Find where the given text appears and provide that cell's center as [X, Y] coordinate. 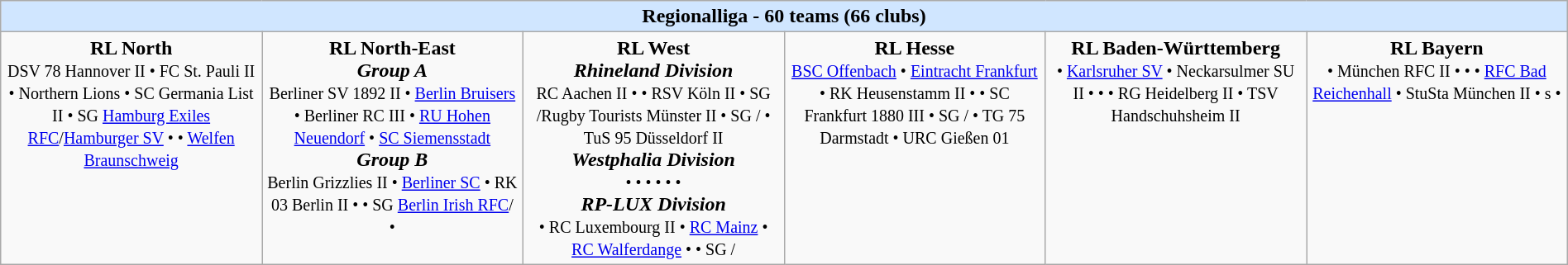
RL Baden-Württemberg • Karlsruher SV • Neckarsulmer SU II • • • RG Heidelberg II • TSV Handschuhsheim II [1176, 149]
RL Bayern • München RFC II • • • RFC Bad Reichenhall • StuSta München II • s • [1437, 149]
Regionalliga - 60 teams (66 clubs) [784, 17]
RL HesseBSC Offenbach • Eintracht Frankfurt • RK Heusenstamm II • • SC Frankfurt 1880 III • SG / • TG 75 Darmstadt • URC Gießen 01 [915, 149]
RL NorthDSV 78 Hannover II • FC St. Pauli II • Northern Lions • SC Germania List II • SG Hamburg Exiles RFC/Hamburger SV • • Welfen Braunschweig [131, 149]
